Capture the cell that displays the provided text and extract its [x, y] central coordinate. 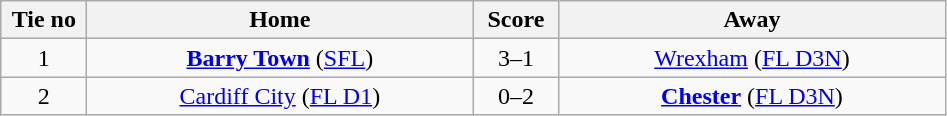
Wrexham (FL D3N) [752, 58]
1 [44, 58]
Tie no [44, 20]
Chester (FL D3N) [752, 96]
Away [752, 20]
Barry Town (SFL) [280, 58]
Score [516, 20]
3–1 [516, 58]
0–2 [516, 96]
Cardiff City (FL D1) [280, 96]
2 [44, 96]
Home [280, 20]
